Identify which cell holds the provided text, then report its [x, y] central coordinate. 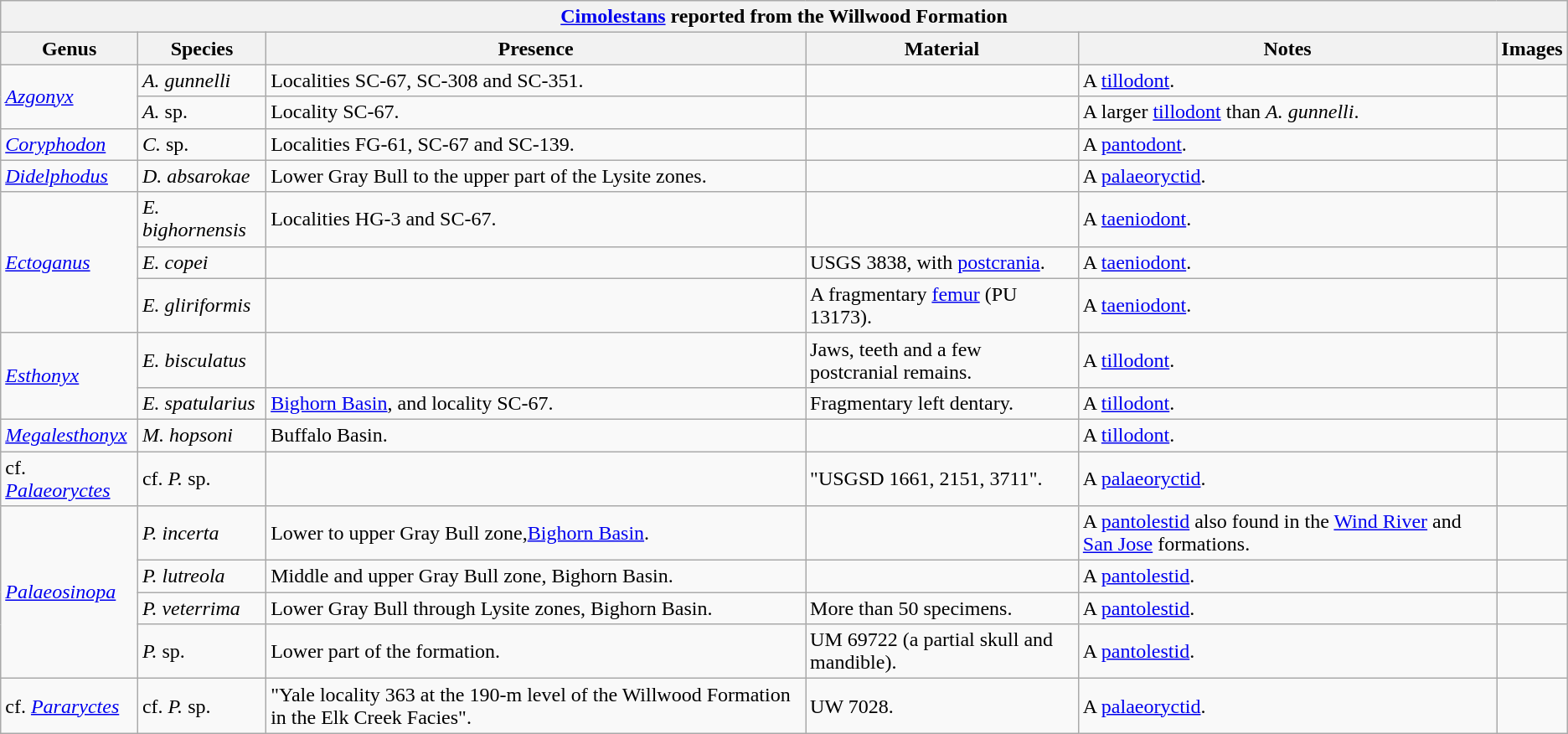
Presence [536, 49]
A fragmentary femur (PU 13173). [942, 305]
Azgonyx [70, 96]
P. veterrima [201, 608]
Jaws, teeth and a few postcranial remains. [942, 360]
Locality SC-67. [536, 112]
E. gliriformis [201, 305]
Species [201, 49]
Images [1532, 49]
Palaeosinopa [70, 592]
Localities HG-3 and SC-67. [536, 220]
Buffalo Basin. [536, 435]
"USGSD 1661, 2151, 3711". [942, 478]
A pantolestid also found in the Wind River and San Jose formations. [1287, 533]
UW 7028. [942, 706]
Localities FG-61, SC-67 and SC-139. [536, 144]
"Yale locality 363 at the 190-m level of the Willwood Formation in the Elk Creek Facies". [536, 706]
Notes [1287, 49]
Genus [70, 49]
UM 69722 (a partial skull and mandible). [942, 652]
A larger tillodont than A. gunnelli. [1287, 112]
Esthonyx [70, 375]
cf. Palaeoryctes [70, 478]
P. incerta [201, 533]
A pantodont. [1287, 144]
Lower Gray Bull through Lysite zones, Bighorn Basin. [536, 608]
Coryphodon [70, 144]
Didelphodus [70, 176]
M. hopsoni [201, 435]
Lower part of the formation. [536, 652]
Material [942, 49]
A. gunnelli [201, 80]
USGS 3838, with postcrania. [942, 262]
More than 50 specimens. [942, 608]
Localities SC-67, SC-308 and SC-351. [536, 80]
Lower to upper Gray Bull zone,Bighorn Basin. [536, 533]
D. absarokae [201, 176]
Cimolestans reported from the Willwood Formation [784, 17]
Lower Gray Bull to the upper part of the Lysite zones. [536, 176]
C. sp. [201, 144]
E. spatularius [201, 403]
A. sp. [201, 112]
Middle and upper Gray Bull zone, Bighorn Basin. [536, 576]
E. copei [201, 262]
P. sp. [201, 652]
Fragmentary left dentary. [942, 403]
cf. Pararyctes [70, 706]
Bighorn Basin, and locality SC-67. [536, 403]
E. bighornensis [201, 220]
Ectoganus [70, 262]
P. lutreola [201, 576]
E. bisculatus [201, 360]
Megalesthonyx [70, 435]
